Determine the (x, y) coordinate at the center of the cell enclosing the given text.  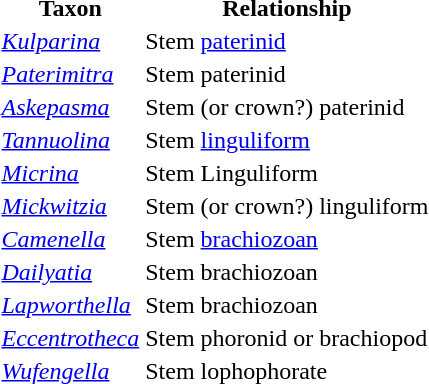
Kulparina (70, 41)
Askepasma (70, 107)
Eccentrotheca (70, 338)
Camenella (70, 239)
Mickwitzia (70, 206)
Lapworthella (70, 305)
Paterimitra (70, 74)
Dailyatia (70, 272)
Micrina (70, 173)
Tannuolina (70, 140)
